Determine the (x, y) coordinate at the center of the cell enclosing the given text.  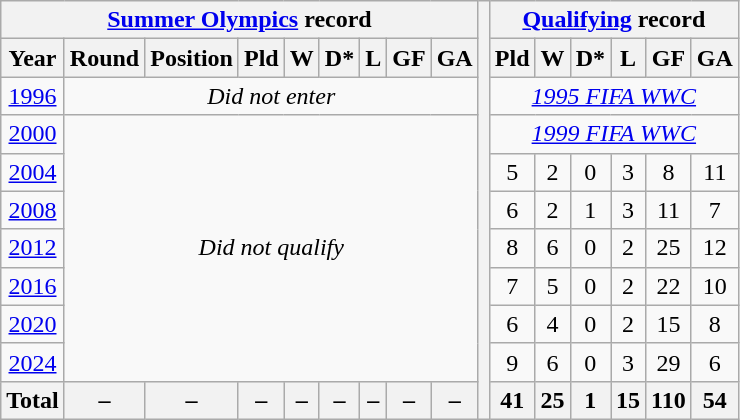
10 (714, 286)
4 (552, 324)
Did not enter (271, 96)
Position (192, 58)
1999 FIFA WWC (614, 134)
1995 FIFA WWC (614, 96)
2024 (33, 362)
Round (104, 58)
54 (714, 400)
Summer Olympics record (240, 20)
Qualifying record (614, 20)
2004 (33, 172)
Total (33, 400)
2020 (33, 324)
1996 (33, 96)
2012 (33, 248)
2000 (33, 134)
2016 (33, 286)
2008 (33, 210)
Year (33, 58)
110 (669, 400)
Did not qualify (271, 248)
9 (512, 362)
41 (512, 400)
22 (669, 286)
29 (669, 362)
12 (714, 248)
